Return the (x, y) coordinate for the center point of the cell that contains the specified text.  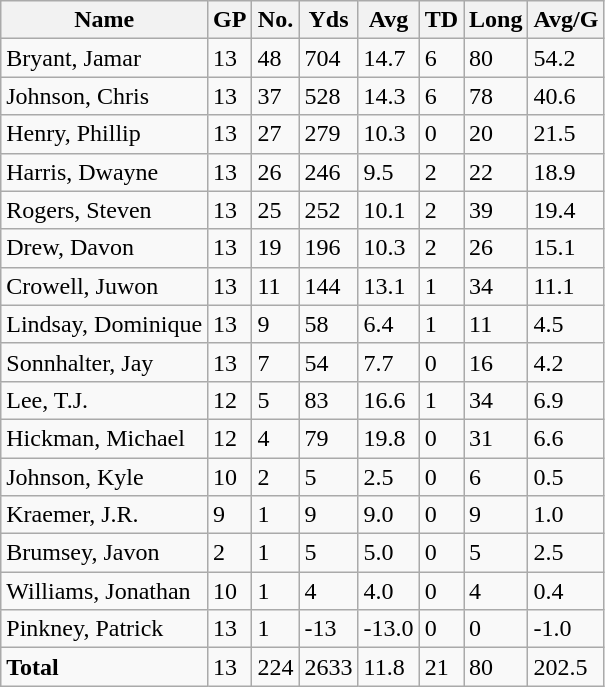
Avg (388, 20)
Rogers, Steven (104, 210)
21 (441, 667)
No. (276, 20)
252 (328, 210)
58 (328, 324)
Sonnhalter, Jay (104, 362)
Lee, T.J. (104, 400)
5.0 (388, 553)
144 (328, 286)
Hickman, Michael (104, 438)
Yds (328, 20)
7.7 (388, 362)
11.8 (388, 667)
Total (104, 667)
31 (496, 438)
19.4 (566, 210)
7 (276, 362)
Harris, Dwayne (104, 172)
Lindsay, Dominique (104, 324)
Kraemer, J.R. (104, 515)
-13 (328, 629)
Pinkney, Patrick (104, 629)
Johnson, Chris (104, 96)
Name (104, 20)
246 (328, 172)
14.3 (388, 96)
Brumsey, Javon (104, 553)
528 (328, 96)
40.6 (566, 96)
78 (496, 96)
Avg/G (566, 20)
15.1 (566, 248)
9.5 (388, 172)
704 (328, 58)
-1.0 (566, 629)
25 (276, 210)
13.1 (388, 286)
GP (230, 20)
39 (496, 210)
0.5 (566, 477)
6.6 (566, 438)
-13.0 (388, 629)
16.6 (388, 400)
11.1 (566, 286)
21.5 (566, 134)
18.9 (566, 172)
Bryant, Jamar (104, 58)
224 (276, 667)
Drew, Davon (104, 248)
20 (496, 134)
54.2 (566, 58)
Crowell, Juwon (104, 286)
Long (496, 20)
4.2 (566, 362)
83 (328, 400)
79 (328, 438)
2633 (328, 667)
9.0 (388, 515)
16 (496, 362)
Henry, Phillip (104, 134)
279 (328, 134)
22 (496, 172)
Williams, Jonathan (104, 591)
14.7 (388, 58)
202.5 (566, 667)
10.1 (388, 210)
19.8 (388, 438)
4.5 (566, 324)
48 (276, 58)
4.0 (388, 591)
196 (328, 248)
0.4 (566, 591)
6.4 (388, 324)
Johnson, Kyle (104, 477)
1.0 (566, 515)
6.9 (566, 400)
37 (276, 96)
19 (276, 248)
TD (441, 20)
54 (328, 362)
27 (276, 134)
